Capture the cell that displays the provided text and extract its (x, y) central coordinate. 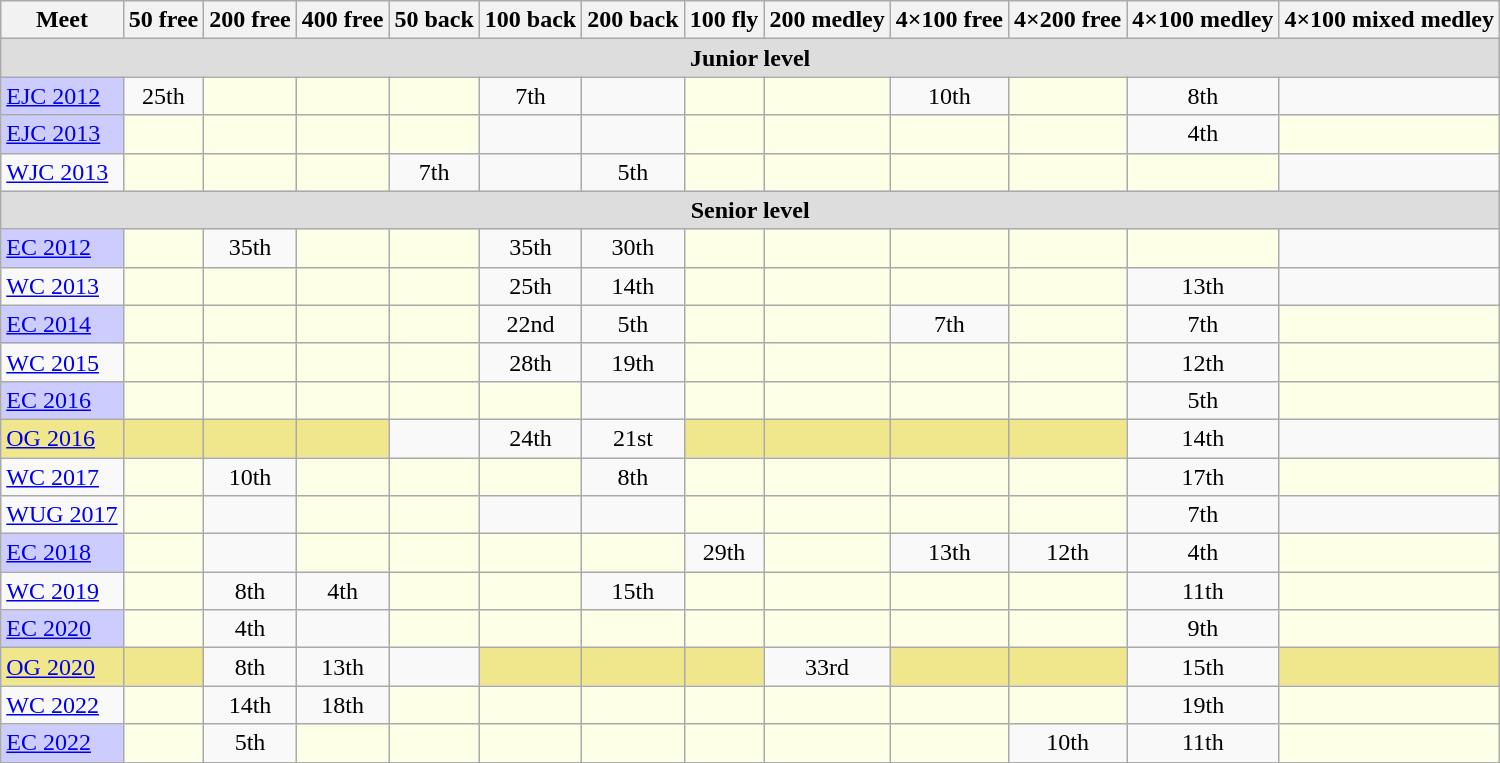
EC 2022 (62, 743)
EC 2020 (62, 629)
22nd (530, 324)
EC 2016 (62, 400)
50 back (434, 20)
OG 2020 (62, 667)
100 back (530, 20)
OG 2016 (62, 438)
Junior level (750, 58)
18th (342, 705)
33rd (827, 667)
21st (633, 438)
4×100 mixed medley (1390, 20)
9th (1203, 629)
24th (530, 438)
EC 2012 (62, 248)
EJC 2013 (62, 134)
WC 2017 (62, 477)
400 free (342, 20)
200 free (250, 20)
29th (724, 553)
Senior level (750, 210)
4×100 free (949, 20)
100 fly (724, 20)
WC 2019 (62, 591)
200 back (633, 20)
4×200 free (1068, 20)
EC 2014 (62, 324)
WJC 2013 (62, 172)
WUG 2017 (62, 515)
EJC 2012 (62, 96)
30th (633, 248)
WC 2015 (62, 362)
17th (1203, 477)
50 free (164, 20)
EC 2018 (62, 553)
28th (530, 362)
Meet (62, 20)
WC 2022 (62, 705)
WC 2013 (62, 286)
200 medley (827, 20)
4×100 medley (1203, 20)
